Search for the cell housing the specified text and yield its [x, y] center coordinate. 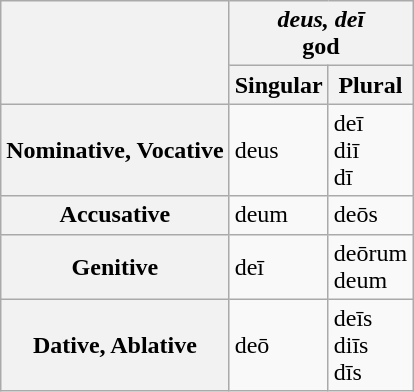
deum [278, 215]
Plural [370, 85]
deō [278, 345]
deus, deīgod [320, 34]
Genitive [115, 266]
deīdiīdī [370, 150]
deī [278, 266]
deus [278, 150]
Singular [278, 85]
deīsdiīsdīs [370, 345]
Nominative, Vocative [115, 150]
deōs [370, 215]
deōrumdeum [370, 266]
Dative, Ablative [115, 345]
Accusative [115, 215]
